Locate the cell with the specified text and output its (x, y) center coordinate. 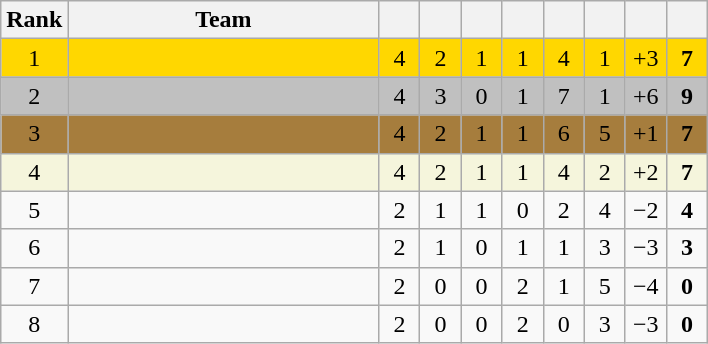
8 (34, 324)
+3 (646, 58)
+1 (646, 134)
9 (686, 96)
+2 (646, 172)
−2 (646, 210)
Team (224, 20)
Rank (34, 20)
+6 (646, 96)
−4 (646, 286)
